Search for the cell housing the specified text and yield its [x, y] center coordinate. 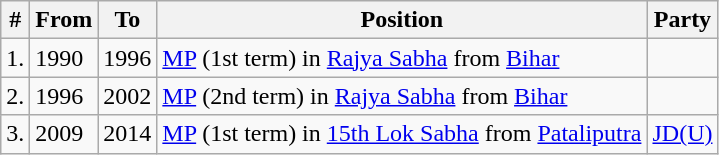
MP (2nd term) in Rajya Sabha from Bihar [402, 96]
Party [682, 20]
MP (1st term) in Rajya Sabha from Bihar [402, 58]
2002 [128, 96]
Position [402, 20]
2009 [64, 134]
2. [16, 96]
JD(U) [682, 134]
3. [16, 134]
To [128, 20]
1990 [64, 58]
1. [16, 58]
2014 [128, 134]
From [64, 20]
MP (1st term) in 15th Lok Sabha from Pataliputra [402, 134]
# [16, 20]
